Identify which cell holds the provided text, then report its [x, y] central coordinate. 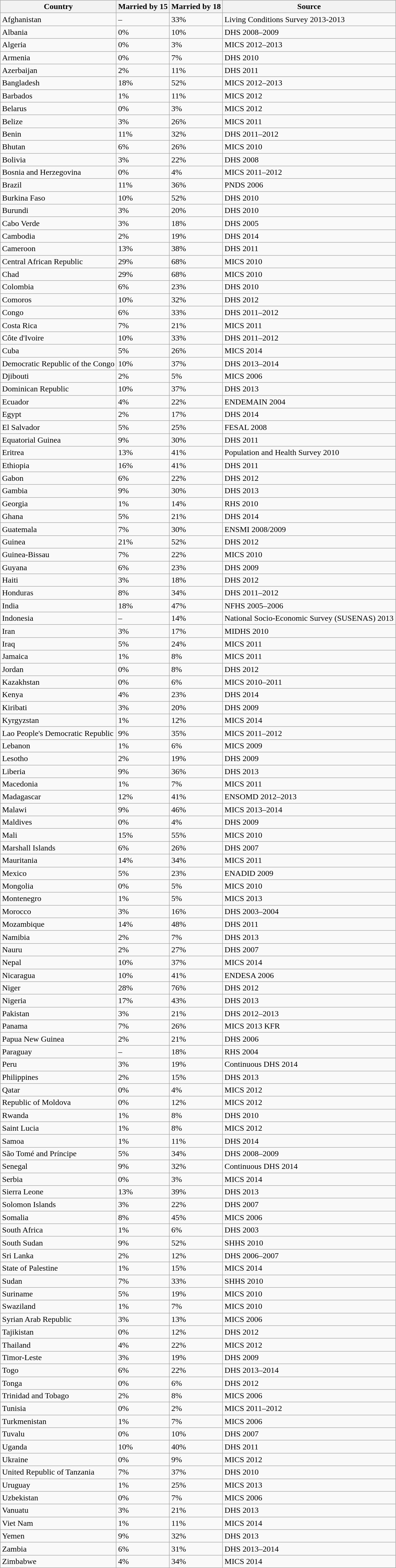
43% [196, 1001]
DHS 2006 [309, 1039]
Sudan [58, 1281]
Married by 15 [143, 7]
Azerbaijan [58, 70]
ENADID 2009 [309, 873]
Indonesia [58, 618]
Solomon Islands [58, 1205]
Tonga [58, 1383]
Viet Nam [58, 1523]
Lebanon [58, 746]
Uzbekistan [58, 1498]
Haiti [58, 580]
PNDS 2006 [309, 185]
Costa Rica [58, 325]
Barbados [58, 96]
Kenya [58, 695]
Tajikistan [58, 1332]
Equatorial Guinea [58, 440]
Lesotho [58, 758]
Republic of Moldova [58, 1103]
DHS 2003–2004 [309, 911]
Djibouti [58, 376]
Cabo Verde [58, 223]
Egypt [58, 415]
47% [196, 606]
DHS 2008 [309, 160]
Ukraine [58, 1460]
Living Conditions Survey 2013-2013 [309, 19]
Population and Health Survey 2010 [309, 453]
Uganda [58, 1447]
Montenegro [58, 899]
Mongolia [58, 886]
76% [196, 988]
DHS 2005 [309, 223]
40% [196, 1447]
Zambia [58, 1549]
Serbia [58, 1179]
Philippines [58, 1077]
28% [143, 988]
Vanuatu [58, 1510]
Pakistan [58, 1014]
DHS 2012–2013 [309, 1014]
South Africa [58, 1230]
Mauritania [58, 861]
Belarus [58, 108]
India [58, 606]
55% [196, 835]
São Tomé and Príncipe [58, 1153]
46% [196, 810]
24% [196, 644]
Peru [58, 1064]
ENDEMAIN 2004 [309, 402]
Jordan [58, 669]
MICS 2013–2014 [309, 810]
MICS 2009 [309, 746]
Kyrgyzstan [58, 720]
Lao People's Democratic Republic [58, 733]
Democratic Republic of the Congo [58, 363]
Trinidad and Tobago [58, 1396]
Bolivia [58, 160]
Rwanda [58, 1115]
Nauru [58, 950]
Ghana [58, 516]
Madagascar [58, 797]
Cambodia [58, 236]
Cuba [58, 351]
Gambia [58, 491]
48% [196, 924]
Nepal [58, 962]
FESAL 2008 [309, 427]
DHS 2003 [309, 1230]
45% [196, 1217]
35% [196, 733]
27% [196, 950]
Bosnia and Herzegovina [58, 172]
Paraguay [58, 1052]
Nigeria [58, 1001]
Samoa [58, 1141]
Georgia [58, 504]
Cameroon [58, 249]
Ethiopia [58, 465]
Timor-Leste [58, 1357]
Mali [58, 835]
Comoros [58, 300]
ENDESA 2006 [309, 975]
Senegal [58, 1166]
Yemen [58, 1536]
El Salvador [58, 427]
United Republic of Tanzania [58, 1472]
Panama [58, 1026]
Turkmenistan [58, 1421]
Honduras [58, 593]
Central African Republic [58, 262]
State of Palestine [58, 1268]
ENSOMD 2012–2013 [309, 797]
Brazil [58, 185]
Algeria [58, 45]
Marshall Islands [58, 848]
Belize [58, 121]
Tuvalu [58, 1434]
Guatemala [58, 529]
Afghanistan [58, 19]
Kiribati [58, 707]
Country [58, 7]
Morocco [58, 911]
Colombia [58, 287]
Burkina Faso [58, 198]
Eritrea [58, 453]
Thailand [58, 1345]
38% [196, 249]
Somalia [58, 1217]
Niger [58, 988]
Dominican Republic [58, 389]
Ecuador [58, 402]
39% [196, 1192]
Mexico [58, 873]
Syrian Arab Republic [58, 1319]
RHS 2004 [309, 1052]
Malawi [58, 810]
Côte d'Ivoire [58, 338]
Benin [58, 134]
Namibia [58, 937]
Burundi [58, 211]
Zimbabwe [58, 1561]
Bhutan [58, 147]
DHS 2006–2007 [309, 1256]
Chad [58, 274]
MICS 2013 KFR [309, 1026]
Gabon [58, 478]
RHS 2010 [309, 504]
NFHS 2005–2006 [309, 606]
ENSMI 2008/2009 [309, 529]
Qatar [58, 1090]
Albania [58, 32]
Sierra Leone [58, 1192]
Jamaica [58, 657]
Guinea [58, 542]
31% [196, 1549]
Source [309, 7]
Guyana [58, 568]
Sri Lanka [58, 1256]
National Socio-Economic Survey (SUSENAS) 2013 [309, 618]
Tunisia [58, 1409]
Armenia [58, 58]
Swaziland [58, 1306]
Nicaragua [58, 975]
Guinea-Bissau [58, 554]
MICS 2010–2011 [309, 682]
Suriname [58, 1294]
Liberia [58, 771]
Macedonia [58, 784]
Uruguay [58, 1485]
MIDHS 2010 [309, 631]
Togo [58, 1370]
Kazakhstan [58, 682]
Congo [58, 312]
Maldives [58, 822]
Papua New Guinea [58, 1039]
Married by 18 [196, 7]
South Sudan [58, 1243]
Iraq [58, 644]
Mozambique [58, 924]
Iran [58, 631]
Saint Lucia [58, 1128]
Bangladesh [58, 83]
